Identify which cell holds the provided text, then report its (x, y) central coordinate. 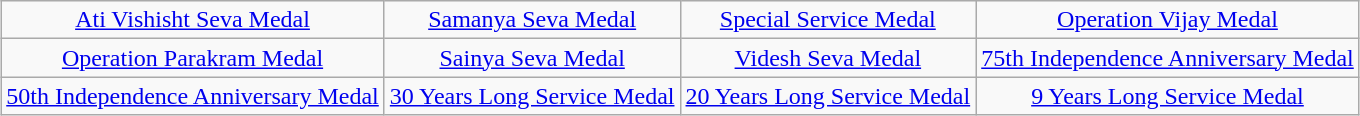
Special Service Medal (828, 20)
30 Years Long Service Medal (532, 96)
Operation Vijay Medal (1168, 20)
Ati Vishisht Seva Medal (193, 20)
9 Years Long Service Medal (1168, 96)
20 Years Long Service Medal (828, 96)
75th Independence Anniversary Medal (1168, 58)
Operation Parakram Medal (193, 58)
Videsh Seva Medal (828, 58)
Samanya Seva Medal (532, 20)
50th Independence Anniversary Medal (193, 96)
Sainya Seva Medal (532, 58)
